Return the [X, Y] coordinate for the center point of the cell that contains the specified text.  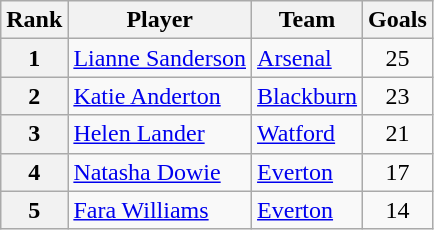
Arsenal [308, 58]
Fara Williams [160, 210]
Lianne Sanderson [160, 58]
2 [34, 96]
Player [160, 20]
Helen Lander [160, 134]
Watford [308, 134]
Team [308, 20]
5 [34, 210]
23 [398, 96]
1 [34, 58]
Katie Anderton [160, 96]
Rank [34, 20]
21 [398, 134]
Goals [398, 20]
Blackburn [308, 96]
25 [398, 58]
14 [398, 210]
4 [34, 172]
17 [398, 172]
3 [34, 134]
Natasha Dowie [160, 172]
